Search for the cell housing the specified text and yield its (x, y) center coordinate. 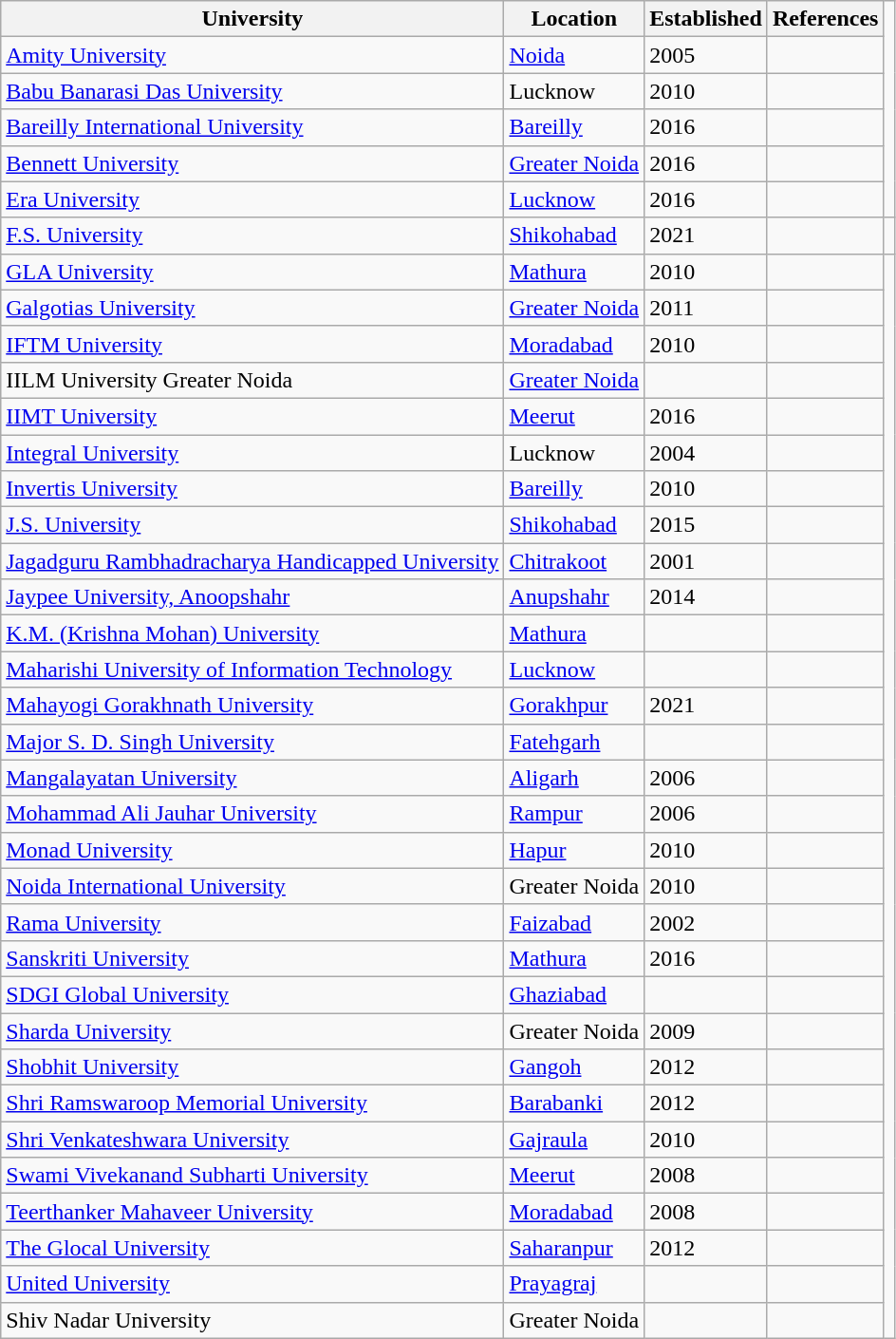
United University (252, 1284)
2014 (706, 597)
2011 (706, 308)
Gajraula (574, 1140)
Sharda University (252, 1030)
Jaypee University, Anoopshahr (252, 597)
Monad University (252, 850)
Teerthanker Mahaveer University (252, 1212)
IIMT University (252, 416)
Swami Vivekanand Subharti University (252, 1176)
Prayagraj (574, 1284)
Noida International University (252, 886)
Bareilly International University (252, 127)
Faizabad (574, 922)
Aligarh (574, 778)
Barabanki (574, 1103)
Mangalayatan University (252, 778)
SDGI Global University (252, 994)
The Glocal University (252, 1248)
2001 (706, 561)
Anupshahr (574, 597)
2015 (706, 525)
Jagadguru Rambhadracharya Handicapped University (252, 561)
Shri Ramswaroop Memorial University (252, 1103)
2009 (706, 1030)
Era University (252, 199)
Sanskriti University (252, 958)
Amity University (252, 55)
F.S. University (252, 236)
Saharanpur (574, 1248)
Hapur (574, 850)
Ghaziabad (574, 994)
Galgotias University (252, 308)
Gorakhpur (574, 706)
Babu Banarasi Das University (252, 91)
Mohammad Ali Jauhar University (252, 814)
Chitrakoot (574, 561)
Rama University (252, 922)
Noida (574, 55)
Bennett University (252, 163)
Location (574, 19)
Major S. D. Singh University (252, 742)
Fatehgarh (574, 742)
University (252, 19)
Established (706, 19)
Shri Venkateshwara University (252, 1140)
References (826, 19)
J.S. University (252, 525)
2004 (706, 453)
Integral University (252, 453)
Shobhit University (252, 1067)
2002 (706, 922)
Rampur (574, 814)
Mahayogi Gorakhnath University (252, 706)
IFTM University (252, 344)
K.M. (Krishna Mohan) University (252, 633)
Gangoh (574, 1067)
Maharishi University of Information Technology (252, 669)
Shiv Nadar University (252, 1320)
Invertis University (252, 489)
IILM University Greater Noida (252, 380)
2005 (706, 55)
GLA University (252, 272)
